For the text-containing cell, return its midpoint in (x, y) coordinate format. 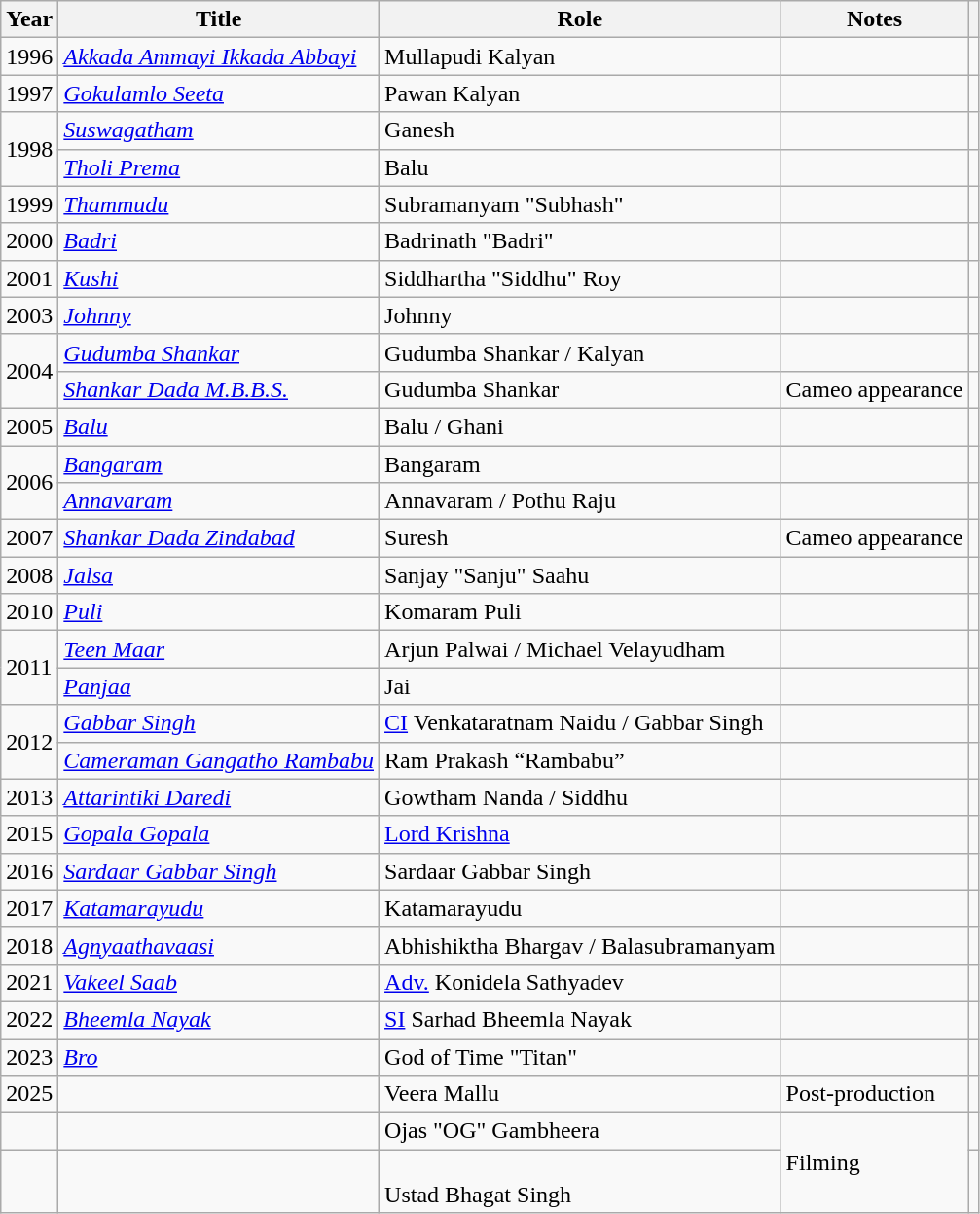
Suswagatham (219, 130)
Ram Prakash “Rambabu” (580, 760)
Panjaa (219, 686)
2017 (29, 908)
Pawan Kalyan (580, 93)
Year (29, 19)
Subramanyam "Subhash" (580, 204)
Shankar Dada M.B.B.S. (219, 389)
2004 (29, 371)
2023 (29, 1056)
God of Time "Titan" (580, 1056)
Annavaram / Pothu Raju (580, 501)
Tholi Prema (219, 167)
Akkada Ammayi Ikkada Abbayi (219, 56)
SI Sarhad Bheemla Nayak (580, 1019)
Suresh (580, 538)
Post-production (874, 1094)
2005 (29, 426)
Siddhartha "Siddhu" Roy (580, 278)
2025 (29, 1094)
Teen Maar (219, 649)
Kushi (219, 278)
2015 (29, 834)
1996 (29, 56)
Cameraman Gangatho Rambabu (219, 760)
Filming (874, 1162)
2000 (29, 241)
Ojas "OG" Gambheera (580, 1131)
Vakeel Saab (219, 982)
2021 (29, 982)
Gokulamlo Seeta (219, 93)
Badri (219, 241)
1999 (29, 204)
Gudumba Shankar / Kalyan (580, 352)
Sanjay "Sanju" Saahu (580, 575)
2008 (29, 575)
1997 (29, 93)
1998 (29, 149)
2018 (29, 945)
Veera Mallu (580, 1094)
2012 (29, 742)
2022 (29, 1019)
Bheemla Nayak (219, 1019)
Balu / Ghani (580, 426)
Adv. Konidela Sathyadev (580, 982)
2011 (29, 668)
Komaram Puli (580, 612)
2010 (29, 612)
Role (580, 19)
Shankar Dada Zindabad (219, 538)
Abhishiktha Bhargav / Balasubramanyam (580, 945)
Gowtham Nanda / Siddhu (580, 797)
2001 (29, 278)
Notes (874, 19)
Mullapudi Kalyan (580, 56)
Arjun Palwai / Michael Velayudham (580, 649)
Jai (580, 686)
Annavaram (219, 501)
Jalsa (219, 575)
Gabbar Singh (219, 723)
Gopala Gopala (219, 834)
Badrinath "Badri" (580, 241)
Puli (219, 612)
2003 (29, 315)
CI Venkataratnam Naidu / Gabbar Singh (580, 723)
Lord Krishna (580, 834)
Bro (219, 1056)
2006 (29, 483)
2007 (29, 538)
Agnyaathavaasi (219, 945)
2016 (29, 871)
Attarintiki Daredi (219, 797)
Ganesh (580, 130)
Title (219, 19)
Thammudu (219, 204)
2013 (29, 797)
Ustad Bhagat Singh (580, 1182)
